Identify which cell holds the provided text, then report its (X, Y) central coordinate. 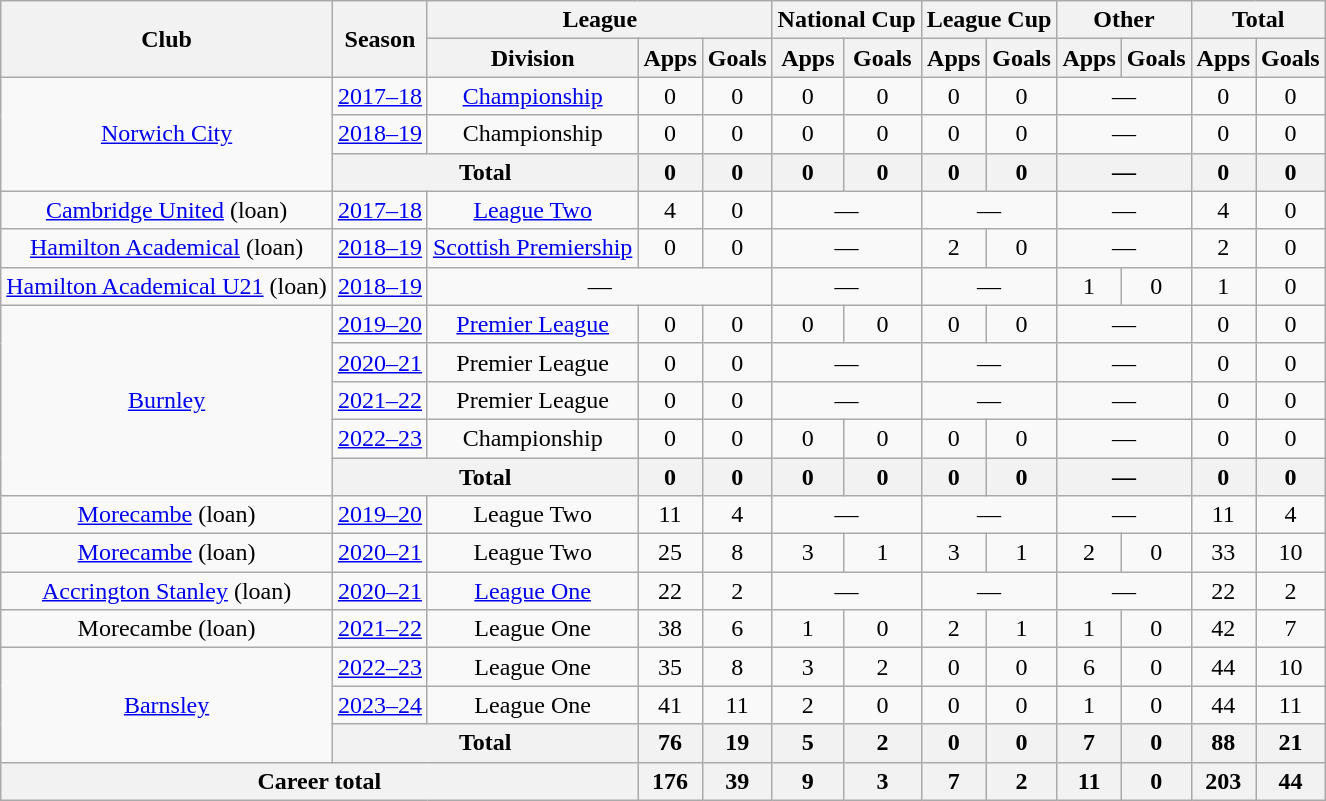
Norwich City (167, 134)
5 (808, 743)
42 (1223, 629)
Season (380, 39)
2023–24 (380, 705)
Career total (320, 781)
Hamilton Academical U21 (loan) (167, 286)
88 (1223, 743)
38 (670, 629)
Hamilton Academical (loan) (167, 248)
Barnsley (167, 705)
National Cup (846, 20)
Other (1124, 20)
35 (670, 667)
Division (532, 58)
League (600, 20)
25 (670, 553)
33 (1223, 553)
Cambridge United (loan) (167, 210)
Accrington Stanley (loan) (167, 591)
41 (670, 705)
39 (737, 781)
9 (808, 781)
Scottish Premiership (532, 248)
League Cup (989, 20)
76 (670, 743)
21 (1291, 743)
176 (670, 781)
203 (1223, 781)
19 (737, 743)
Burnley (167, 400)
Club (167, 39)
